Return [x, y] of the center of cell containing provided text 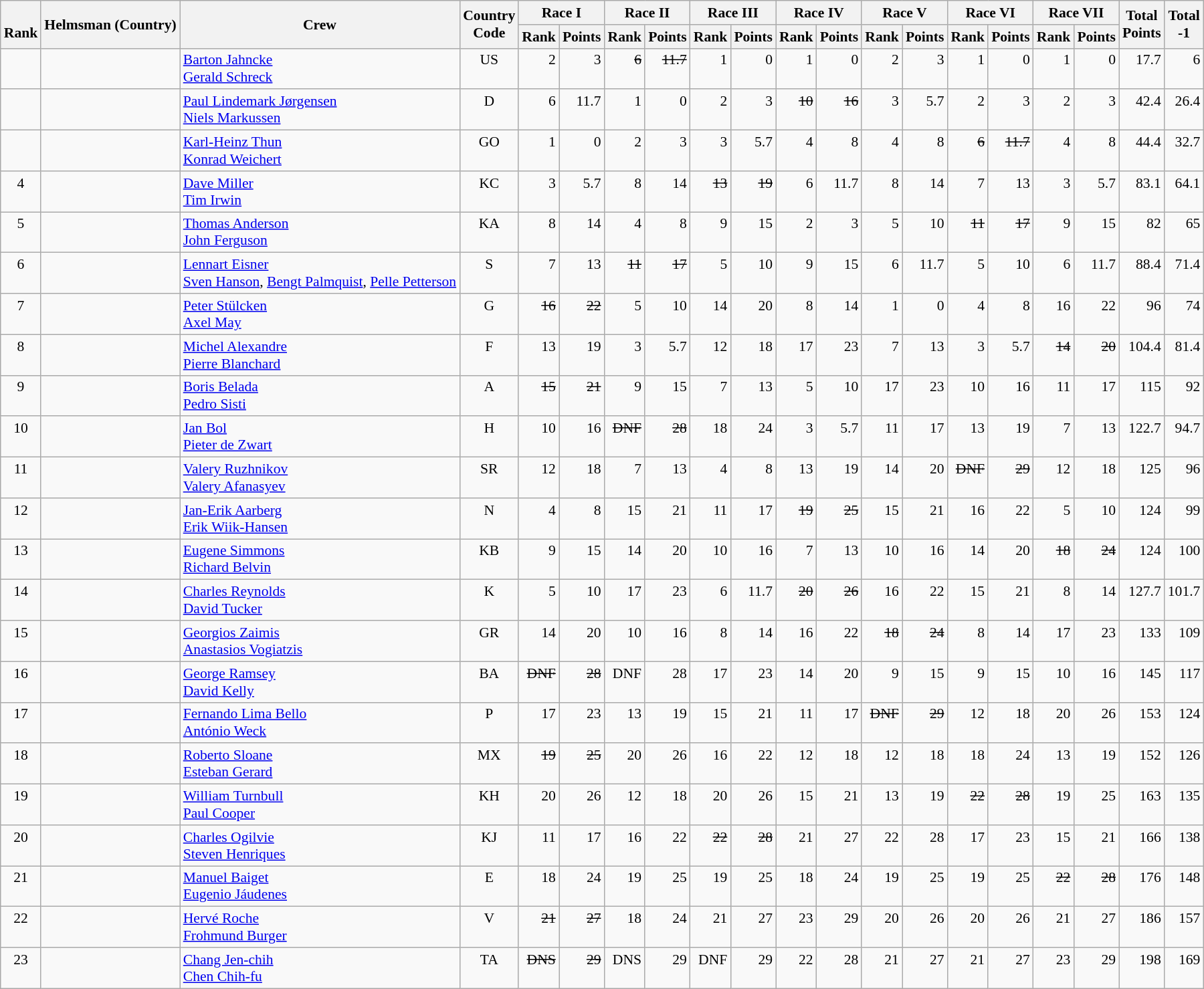
Jan Bol Pieter de Zwart [320, 437]
153 [1142, 722]
Boris Belada Pedro Sisti [320, 396]
Crew [320, 24]
Chang Jen-chih Chen Chih-fu [320, 968]
TA [489, 968]
169 [1184, 968]
V [489, 927]
101.7 [1184, 600]
122.7 [1142, 437]
Lennart Eisner Sven Hanson, Bengt Palmquist, Pelle Petterson [320, 273]
166 [1142, 845]
82 [1142, 233]
125 [1142, 477]
71.4 [1184, 273]
163 [1142, 805]
Charles Reynolds David Tucker [320, 600]
GO [489, 151]
152 [1142, 764]
K [489, 600]
83.1 [1142, 191]
Race II [647, 13]
Hervé Roche Frohmund Burger [320, 927]
Jan-Erik Aarberg Erik Wiik-Hansen [320, 519]
Race VI [991, 13]
MX [489, 764]
Helmsman (Country) [110, 24]
148 [1184, 887]
Valery Ruzhnikov Valery Afanasyev [320, 477]
65 [1184, 233]
George Ramsey David Kelly [320, 682]
117 [1184, 682]
Charles Ogilvie Steven Henriques [320, 845]
74 [1184, 314]
186 [1142, 927]
64.1 [1184, 191]
138 [1184, 845]
Manuel Baiget Eugenio Jáudenes [320, 887]
KB [489, 559]
135 [1184, 805]
Fernando Lima Bello António Weck [320, 722]
145 [1142, 682]
GR [489, 641]
99 [1184, 519]
Peter Stülcken Axel May [320, 314]
CountryCode [489, 24]
Barton Jahncke Gerald Schreck [320, 68]
157 [1184, 927]
BA [489, 682]
KJ [489, 845]
P [489, 722]
Thomas Anderson John Ferguson [320, 233]
Michel Alexandre Pierre Blanchard [320, 354]
Paul Lindemark Jørgensen Niels Markussen [320, 110]
100 [1184, 559]
81.4 [1184, 354]
G [489, 314]
SR [489, 477]
Total Points [1142, 24]
17.7 [1142, 68]
Race I [561, 13]
N [489, 519]
32.7 [1184, 151]
26.4 [1184, 110]
Total-1 [1184, 24]
Eugene Simmons Richard Belvin [320, 559]
H [489, 437]
Race VII [1076, 13]
104.4 [1142, 354]
44.4 [1142, 151]
Race III [733, 13]
133 [1142, 641]
115 [1142, 396]
William Turnbull Paul Cooper [320, 805]
42.4 [1142, 110]
US [489, 68]
Dave Miller Tim Irwin [320, 191]
109 [1184, 641]
Race IV [819, 13]
88.4 [1142, 273]
Karl-Heinz Thun Konrad Weichert [320, 151]
92 [1184, 396]
Georgios Zaimis Anastasios Vogiatzis [320, 641]
S [489, 273]
94.7 [1184, 437]
Race V [904, 13]
Roberto Sloane Esteban Gerard [320, 764]
126 [1184, 764]
E [489, 887]
KH [489, 805]
176 [1142, 887]
127.7 [1142, 600]
KC [489, 191]
D [489, 110]
198 [1142, 968]
A [489, 396]
KA [489, 233]
F [489, 354]
